Scan for the cell matching the given text and deliver its (X, Y) coordinate at center. 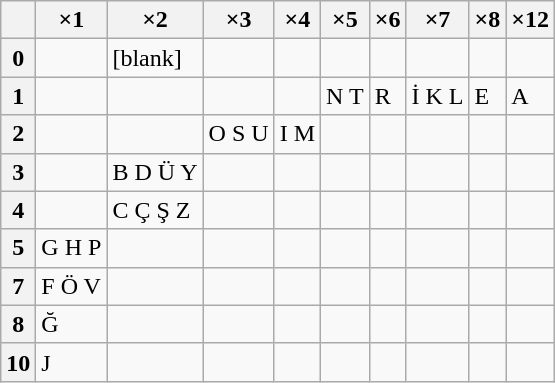
E (488, 96)
I M (297, 134)
1 (18, 96)
Ğ (72, 324)
7 (18, 286)
5 (18, 248)
×6 (388, 20)
2 (18, 134)
3 (18, 172)
0 (18, 58)
F Ö V (72, 286)
8 (18, 324)
×7 (438, 20)
×4 (297, 20)
×8 (488, 20)
×12 (530, 20)
O S U (238, 134)
×3 (238, 20)
J (72, 362)
İ K L (438, 96)
4 (18, 210)
[blank] (155, 58)
N T (346, 96)
10 (18, 362)
A (530, 96)
×1 (72, 20)
R (388, 96)
×5 (346, 20)
G H P (72, 248)
×2 (155, 20)
B D Ü Y (155, 172)
C Ç Ş Z (155, 210)
